Detect which cell encompasses the target text, then output its (X, Y) center coordinate. 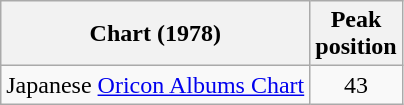
Chart (1978) (156, 34)
Japanese Oricon Albums Chart (156, 85)
Peakposition (356, 34)
43 (356, 85)
